Return the [X, Y] coordinate for the center point of the cell that contains the specified text.  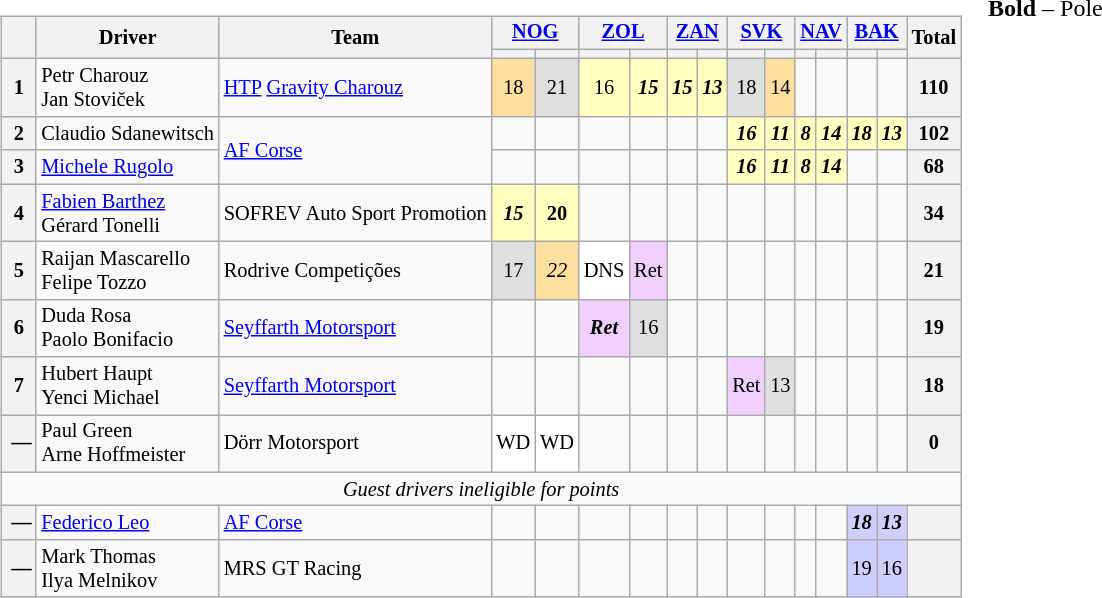
Michele Rugolo [127, 167]
Team [356, 38]
Petr Charouz Jan Stoviček [127, 88]
68 [934, 167]
Paul Green Arne Hoffmeister [127, 444]
ZOL [623, 33]
102 [934, 134]
SOFREV Auto Sport Promotion [356, 213]
NAV [820, 33]
Hubert Haupt Yenci Michael [127, 386]
20 [557, 213]
17 [514, 271]
Federico Leo [127, 523]
Dörr Motorsport [356, 444]
HTP Gravity Charouz [356, 88]
Total [934, 38]
1 [18, 88]
DNS [604, 271]
3 [18, 167]
BAK [877, 33]
NOG [536, 33]
Driver [127, 38]
MRS GT Racing [356, 569]
34 [934, 213]
Duda Rosa Paolo Bonifacio [127, 328]
Claudio Sdanewitsch [127, 134]
ZAN [697, 33]
0 [934, 444]
Fabien Barthez Gérard Tonelli [127, 213]
5 [18, 271]
Mark Thomas Ilya Melnikov [127, 569]
Guest drivers ineligible for points [481, 489]
110 [934, 88]
6 [18, 328]
Raijan Mascarello Felipe Tozzo [127, 271]
7 [18, 386]
2 [18, 134]
SVK [761, 33]
Rodrive Competições [356, 271]
4 [18, 213]
22 [557, 271]
